Extract the [x, y] coordinate from the center of the cell holding the provided text.  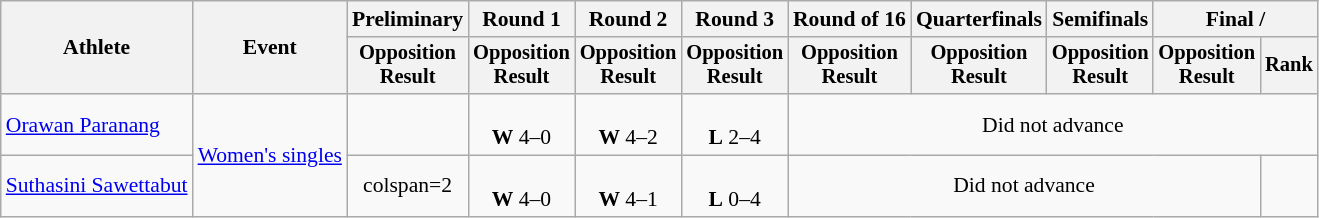
Rank [1289, 66]
Women's singles [270, 155]
colspan=2 [408, 186]
Round 2 [628, 19]
Event [270, 48]
L 2–4 [734, 124]
Round of 16 [850, 19]
Quarterfinals [979, 19]
Athlete [97, 48]
W 4–2 [628, 124]
Orawan Paranang [97, 124]
W 4–1 [628, 186]
Final / [1235, 19]
L 0–4 [734, 186]
Preliminary [408, 19]
Round 3 [734, 19]
Round 1 [522, 19]
Semifinals [1100, 19]
Suthasini Sawettabut [97, 186]
